Extract the [X, Y] coordinate from the center of the cell holding the provided text.  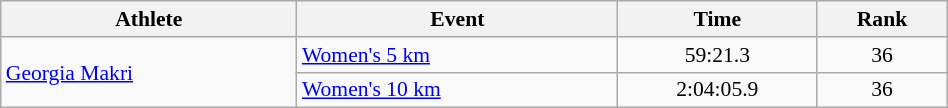
Athlete [149, 19]
Rank [882, 19]
2:04:05.9 [718, 90]
Georgia Makri [149, 72]
59:21.3 [718, 55]
Women's 10 km [458, 90]
Women's 5 km [458, 55]
Event [458, 19]
Time [718, 19]
